Pinpoint the cell where the given text exists, returning its [X, Y] midpoint coordinate. 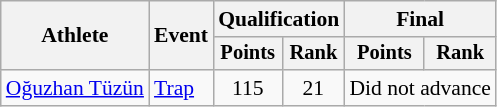
21 [313, 88]
Trap [181, 88]
Final [420, 19]
Qualification [278, 19]
115 [248, 88]
Athlete [75, 36]
Event [181, 36]
Oğuzhan Tüzün [75, 88]
Did not advance [420, 88]
